Find where the given text appears and provide that cell's center as [X, Y] coordinate. 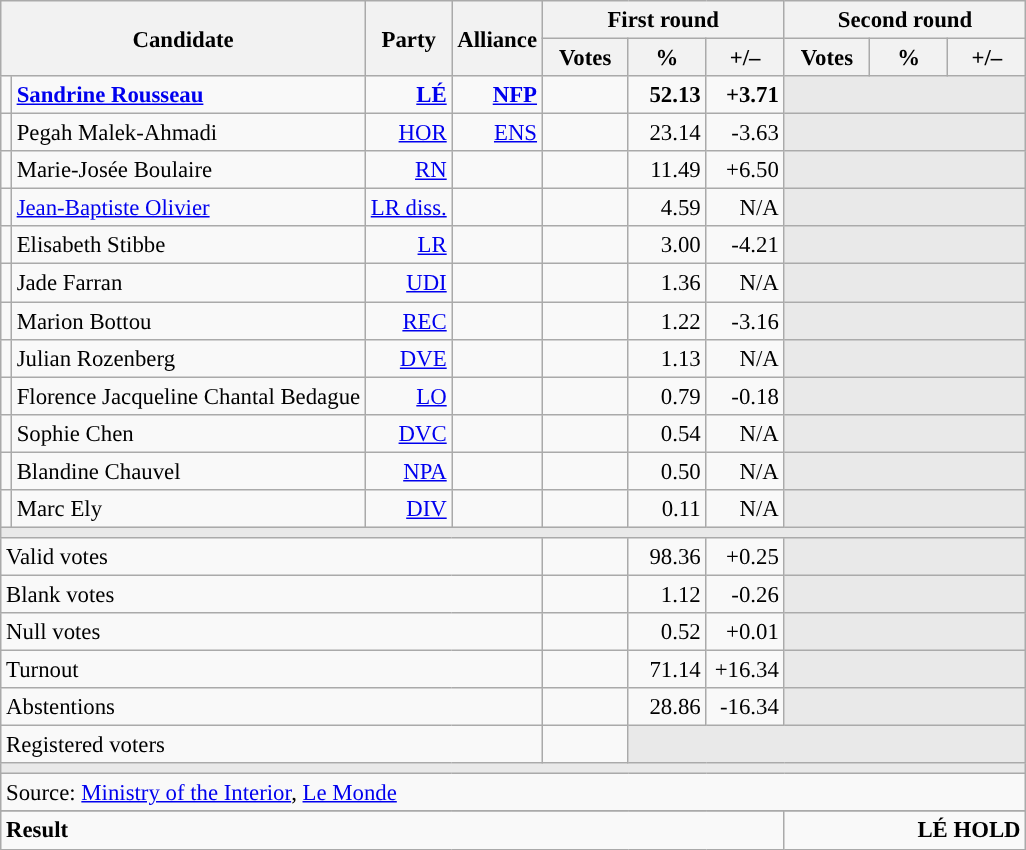
0.54 [667, 433]
First round [663, 20]
Candidate [184, 38]
Elisabeth Stibbe [188, 245]
-16.34 [745, 707]
-4.21 [745, 245]
1.22 [667, 321]
Jade Farran [188, 283]
-0.26 [745, 594]
Sophie Chen [188, 433]
NFP [497, 95]
Source: Ministry of the Interior, Le Monde [514, 793]
Sandrine Rousseau [188, 95]
Party [408, 38]
Turnout [272, 670]
REC [408, 321]
Marion Bottou [188, 321]
UDI [408, 283]
-3.16 [745, 321]
1.36 [667, 283]
Jean-Baptiste Olivier [188, 208]
+6.50 [745, 170]
Marc Ely [188, 509]
23.14 [667, 133]
+3.71 [745, 95]
71.14 [667, 670]
3.00 [667, 245]
0.50 [667, 471]
-3.63 [745, 133]
Julian Rozenberg [188, 358]
+0.01 [745, 632]
Alliance [497, 38]
DVC [408, 433]
RN [408, 170]
0.52 [667, 632]
LO [408, 396]
LR [408, 245]
Marie-Josée Boulaire [188, 170]
52.13 [667, 95]
1.13 [667, 358]
0.79 [667, 396]
Blank votes [272, 594]
Valid votes [272, 557]
Abstentions [272, 707]
LÉ [408, 95]
Registered voters [272, 745]
11.49 [667, 170]
LR diss. [408, 208]
NPA [408, 471]
Blandine Chauvel [188, 471]
98.36 [667, 557]
-0.18 [745, 396]
Null votes [272, 632]
LÉ HOLD [905, 831]
1.12 [667, 594]
+16.34 [745, 670]
HOR [408, 133]
Second round [905, 20]
4.59 [667, 208]
ENS [497, 133]
0.11 [667, 509]
DVE [408, 358]
Pegah Malek-Ahmadi [188, 133]
Result [392, 831]
DIV [408, 509]
+0.25 [745, 557]
28.86 [667, 707]
Florence Jacqueline Chantal Bedague [188, 396]
